Return the [x, y] coordinate for the center point of the cell that contains the specified text.  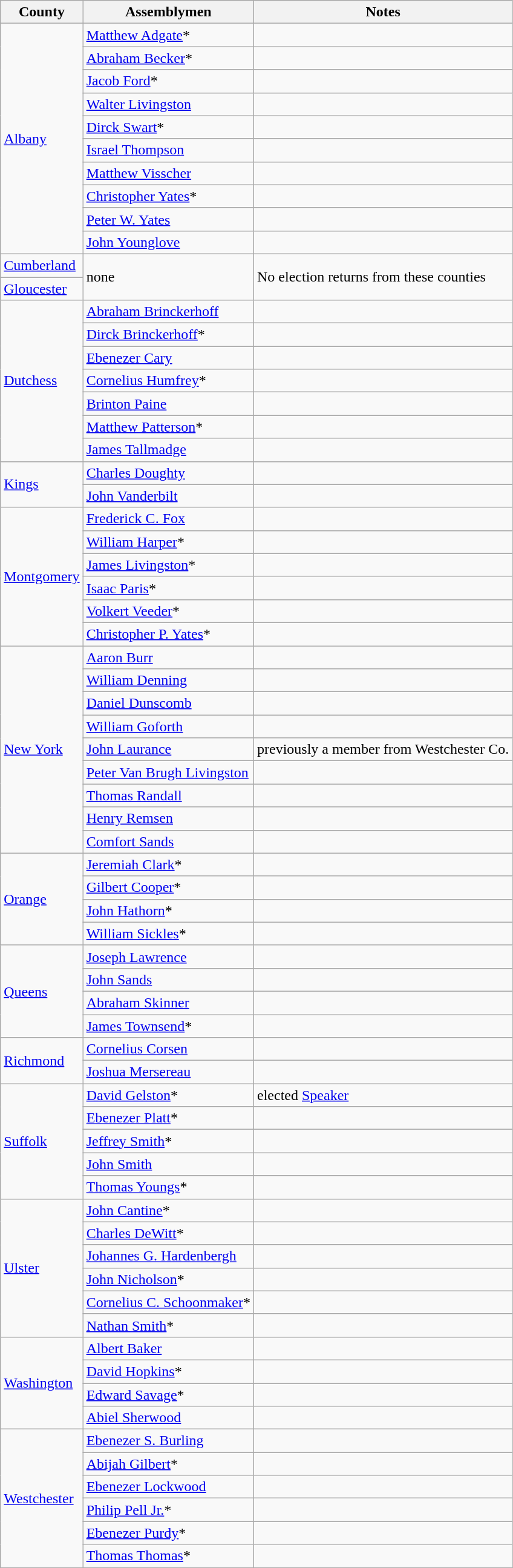
Richmond [42, 1061]
Peter W. Yates [168, 219]
previously a member from Westchester Co. [384, 749]
Joseph Lawrence [168, 957]
Queens [42, 991]
Abiel Sherwood [168, 1418]
Abraham Becker* [168, 58]
William Denning [168, 680]
John Smith [168, 1164]
County [42, 12]
James Tallmadge [168, 450]
Aaron Burr [168, 657]
Montgomery [42, 576]
Jacob Ford* [168, 81]
James Townsend* [168, 1026]
Joshua Mersereau [168, 1072]
John Sands [168, 980]
Thomas Randall [168, 796]
Daniel Dunscomb [168, 703]
Isaac Paris* [168, 588]
Volkert Veeder* [168, 611]
Assemblymen [168, 12]
Christopher Yates* [168, 196]
John Cantine* [168, 1210]
Suffolk [42, 1141]
Walter Livingston [168, 104]
Matthew Visscher [168, 173]
William Sickles* [168, 934]
Albert Baker [168, 1348]
Matthew Adgate* [168, 35]
William Goforth [168, 726]
Thomas Youngs* [168, 1187]
Jeffrey Smith* [168, 1141]
Peter Van Brugh Livingston [168, 772]
Abraham Skinner [168, 1003]
Comfort Sands [168, 842]
elected Speaker [384, 1095]
Thomas Thomas* [168, 1556]
Abijah Gilbert* [168, 1464]
Westchester [42, 1498]
Ebenezer Lockwood [168, 1487]
John Laurance [168, 749]
No election returns from these counties [384, 277]
John Hathorn* [168, 911]
Dutchess [42, 381]
Ebenezer Cary [168, 358]
John Younglove [168, 242]
John Nicholson* [168, 1279]
Cornelius Corsen [168, 1049]
Brinton Paine [168, 404]
David Gelston* [168, 1095]
Frederick C. Fox [168, 519]
Dirck Swart* [168, 127]
Cornelius C. Schoonmaker* [168, 1302]
Gilbert Cooper* [168, 888]
John Vanderbilt [168, 496]
Gloucester [42, 289]
Albany [42, 139]
Philip Pell Jr.* [168, 1510]
Cumberland [42, 265]
Notes [384, 12]
Ulster [42, 1268]
Orange [42, 899]
Abraham Brinckerhoff [168, 312]
Ebenezer Purdy* [168, 1533]
Dirck Brinckerhoff* [168, 335]
New York [42, 749]
Henry Remsen [168, 819]
Israel Thompson [168, 150]
Nathan Smith* [168, 1325]
David Hopkins* [168, 1371]
Kings [42, 484]
Edward Savage* [168, 1394]
none [168, 277]
James Livingston* [168, 565]
Charles DeWitt* [168, 1233]
Johannes G. Hardenbergh [168, 1256]
Jeremiah Clark* [168, 865]
Washington [42, 1383]
Matthew Patterson* [168, 427]
Ebenezer Platt* [168, 1118]
Ebenezer S. Burling [168, 1441]
Charles Doughty [168, 473]
Christopher P. Yates* [168, 634]
Cornelius Humfrey* [168, 381]
William Harper* [168, 542]
